Pinpoint the cell where the given text exists, returning its (x, y) midpoint coordinate. 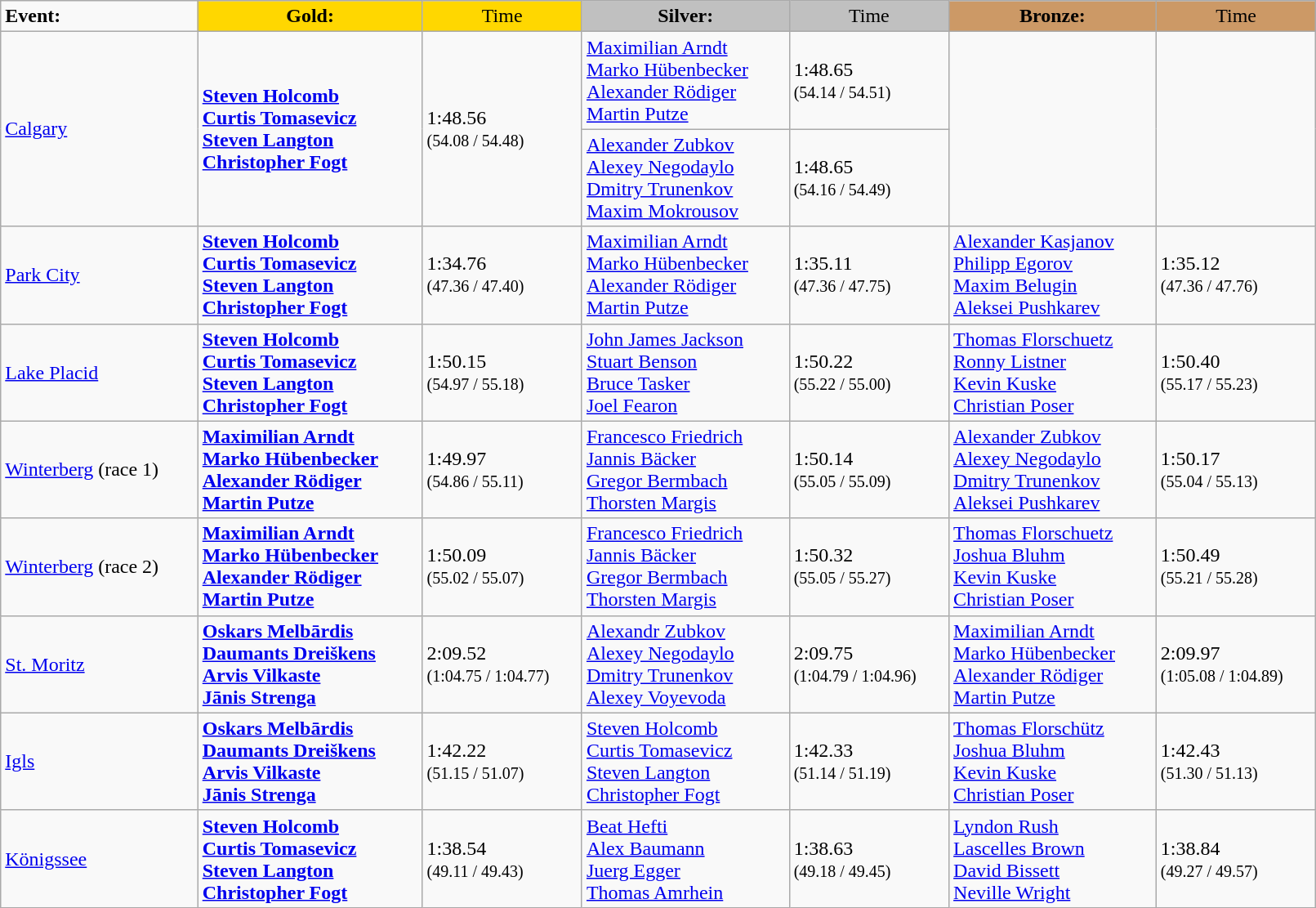
John James JacksonStuart BensonBruce TaskerJoel Fearon (685, 373)
Lyndon RushLascelles BrownDavid BissettNeville Wright (1053, 858)
1:48.65 (54.16 / 54.49) (869, 178)
1:48.56 (54.08 / 54.48) (502, 129)
Event: (100, 16)
2:09.52 (1:04.75 / 1:04.77) (502, 664)
Thomas FlorschuetzJoshua BluhmKevin KuskeChristian Poser (1053, 567)
1:49.97 (54.86 / 55.11) (502, 469)
1:48.65 (54.14 / 54.51) (869, 80)
1:42.22 (51.15 / 51.07) (502, 762)
1:34.76 (47.36 / 47.40) (502, 275)
Alexander ZubkovAlexey NegodayloDmitry TrunenkovMaxim Mokrousov (685, 178)
Igls (100, 762)
1:42.43 (51.30 / 51.13) (1236, 762)
Silver: (685, 16)
Alexander KasjanovPhilipp EgorovMaxim BeluginAleksei Pushkarev (1053, 275)
Thomas FlorschuetzRonny ListnerKevin KuskeChristian Poser (1053, 373)
1:50.32 (55.05 / 55.27) (869, 567)
Gold: (310, 16)
Alexander ZubkovAlexey NegodayloDmitry TrunenkovAleksei Pushkarev (1053, 469)
Calgary (100, 129)
Park City (100, 275)
1:42.33 (51.14 / 51.19) (869, 762)
St. Moritz (100, 664)
Winterberg (race 2) (100, 567)
1:50.09 (55.02 / 55.07) (502, 567)
1:50.22 (55.22 / 55.00) (869, 373)
1:35.12 (47.36 / 47.76) (1236, 275)
1:50.40 (55.17 / 55.23) (1236, 373)
Bronze: (1053, 16)
1:38.63 (49.18 / 49.45) (869, 858)
1:38.54 (49.11 / 49.43) (502, 858)
Königssee (100, 858)
Alexandr ZubkovAlexey NegodayloDmitry TrunenkovAlexey Voyevoda (685, 664)
Winterberg (race 1) (100, 469)
2:09.97 (1:05.08 / 1:04.89) (1236, 664)
1:50.14 (55.05 / 55.09) (869, 469)
1:50.49 (55.21 / 55.28) (1236, 567)
1:50.17 (55.04 / 55.13) (1236, 469)
1:38.84 (49.27 / 49.57) (1236, 858)
1:50.15 (54.97 / 55.18) (502, 373)
Lake Placid (100, 373)
2:09.75 (1:04.79 / 1:04.96) (869, 664)
1:35.11 (47.36 / 47.75) (869, 275)
Thomas FlorschützJoshua BluhmKevin KuskeChristian Poser (1053, 762)
Beat HeftiAlex BaumannJuerg EggerThomas Amrhein (685, 858)
